Identify which cell holds the provided text, then report its (x, y) central coordinate. 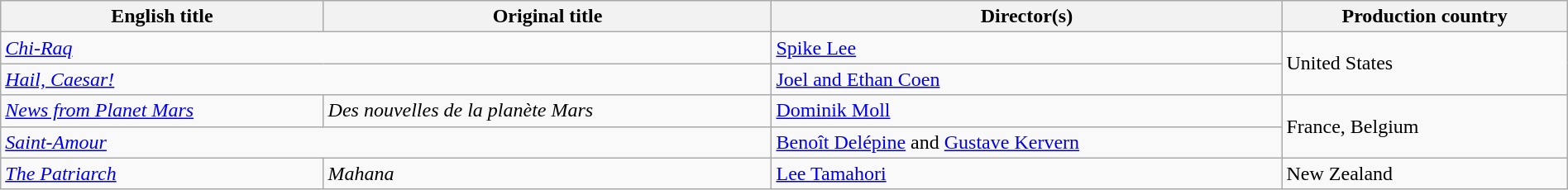
Chi-Raq (386, 48)
Des nouvelles de la planète Mars (547, 111)
United States (1424, 64)
New Zealand (1424, 173)
Lee Tamahori (1027, 173)
Benoît Delépine and Gustave Kervern (1027, 142)
Hail, Caesar! (386, 79)
France, Belgium (1424, 126)
News from Planet Mars (162, 111)
English title (162, 17)
Mahana (547, 173)
Spike Lee (1027, 48)
Production country (1424, 17)
Original title (547, 17)
The Patriarch (162, 173)
Saint-Amour (386, 142)
Joel and Ethan Coen (1027, 79)
Dominik Moll (1027, 111)
Director(s) (1027, 17)
